Identify which cell holds the provided text, then report its (X, Y) central coordinate. 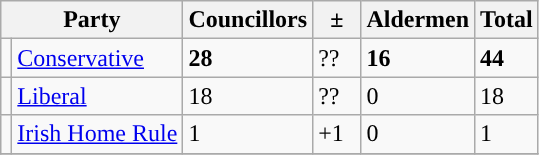
Aldermen (418, 20)
16 (418, 58)
+1 (337, 134)
Party (92, 20)
Total (507, 20)
Conservative (98, 58)
44 (507, 58)
Irish Home Rule (98, 134)
Liberal (98, 96)
28 (248, 58)
± (337, 20)
Councillors (248, 20)
